Return the (x, y) coordinate for the center point of the cell that contains the specified text.  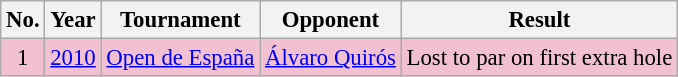
Open de España (180, 58)
Year (73, 20)
No. (23, 20)
1 (23, 58)
2010 (73, 58)
Lost to par on first extra hole (539, 58)
Opponent (331, 20)
Result (539, 20)
Álvaro Quirós (331, 58)
Tournament (180, 20)
